Pinpoint the cell where the given text exists, returning its (X, Y) midpoint coordinate. 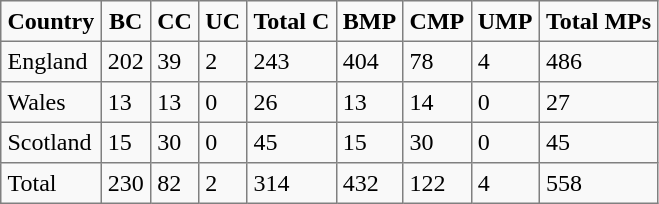
82 (174, 183)
Total C (292, 21)
78 (437, 61)
122 (437, 183)
314 (292, 183)
26 (292, 102)
CC (174, 21)
England (51, 61)
404 (370, 61)
UMP (505, 21)
39 (174, 61)
CMP (437, 21)
202 (126, 61)
Total MPs (598, 21)
Total (51, 183)
BC (126, 21)
432 (370, 183)
Wales (51, 102)
558 (598, 183)
243 (292, 61)
14 (437, 102)
27 (598, 102)
BMP (370, 21)
230 (126, 183)
Country (51, 21)
486 (598, 61)
UC (223, 21)
Scotland (51, 142)
